Locate the cell with the specified text and output its (X, Y) center coordinate. 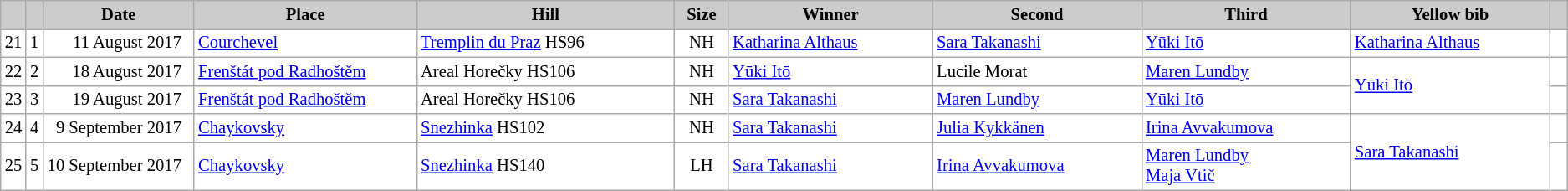
Julia Kykkänen (1037, 128)
Place (305, 14)
24 (13, 128)
Third (1246, 14)
Courchevel (305, 43)
5 (34, 166)
4 (34, 128)
Tremplin du Praz HS96 (545, 43)
Yellow bib (1450, 14)
25 (13, 166)
Lucile Morat (1037, 71)
9 September 2017 (119, 128)
19 August 2017 (119, 100)
Snezhinka HS102 (545, 128)
Winner (830, 14)
23 (13, 100)
21 (13, 43)
Snezhinka HS140 (545, 166)
LH (702, 166)
22 (13, 71)
10 September 2017 (119, 166)
Size (702, 14)
3 (34, 100)
18 August 2017 (119, 71)
2 (34, 71)
Hill (545, 14)
1 (34, 43)
11 August 2017 (119, 43)
Second (1037, 14)
Date (119, 14)
Maren Lundby Maja Vtič (1246, 166)
